Determine the [x, y] coordinate at the center of the cell enclosing the given text.  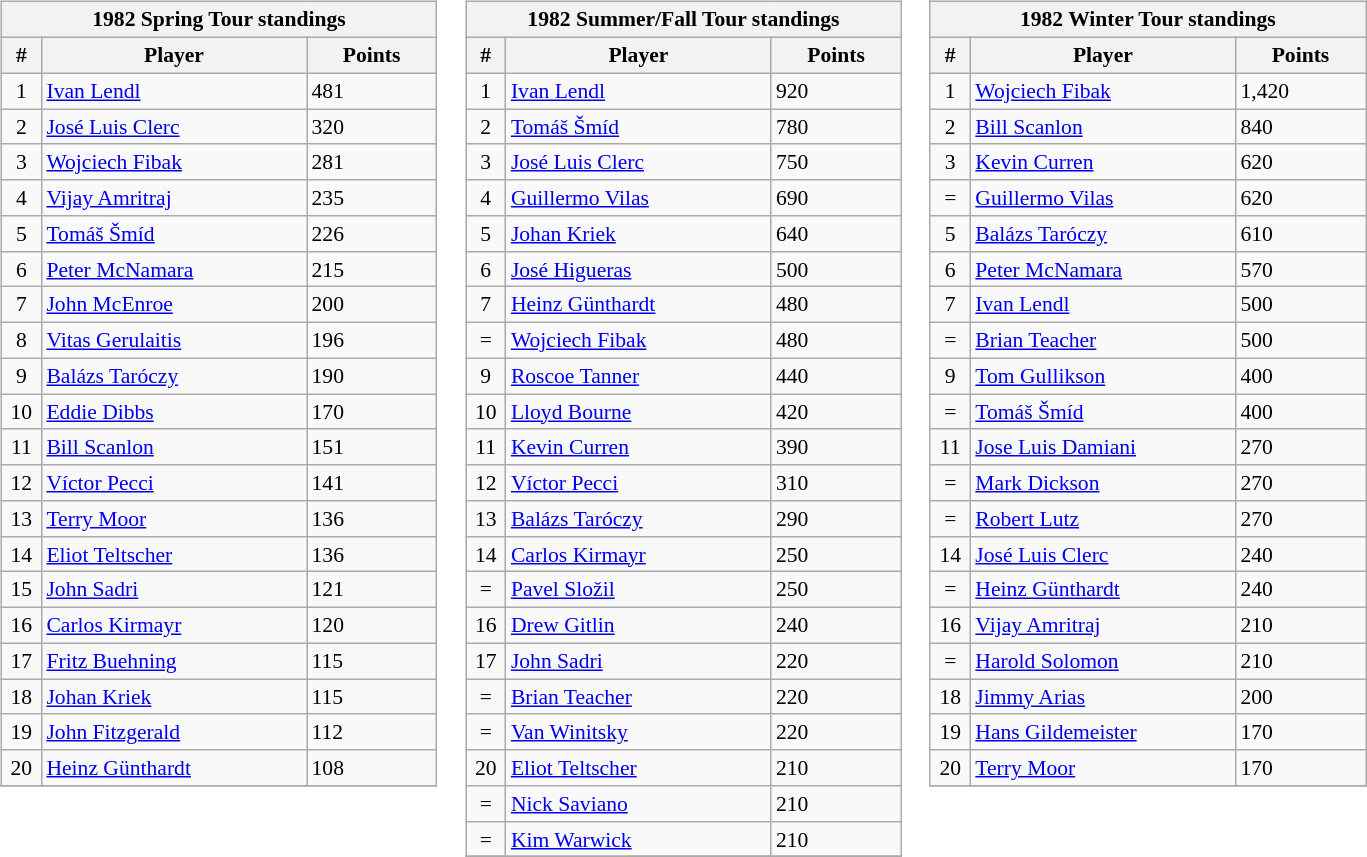
Pavel Složil [638, 590]
John Fitzgerald [174, 732]
141 [371, 483]
840 [1300, 127]
481 [371, 91]
390 [836, 447]
281 [371, 162]
Vitas Gerulaitis [174, 340]
1982 Summer/Fall Tour standings [684, 20]
750 [836, 162]
Robert Lutz [1102, 519]
Kim Warwick [638, 839]
190 [371, 376]
Mark Dickson [1102, 483]
320 [371, 127]
920 [836, 91]
235 [371, 198]
420 [836, 412]
310 [836, 483]
Jimmy Arias [1102, 697]
610 [1300, 234]
290 [836, 519]
1982 Spring Tour standings [218, 20]
Fritz Buehning [174, 661]
440 [836, 376]
Drew Gitlin [638, 625]
Lloyd Bourne [638, 412]
John McEnroe [174, 305]
Harold Solomon [1102, 661]
Jose Luis Damiani [1102, 447]
215 [371, 269]
690 [836, 198]
151 [371, 447]
15 [21, 590]
Eddie Dibbs [174, 412]
1982 Winter Tour standings [1148, 20]
Hans Gildemeister [1102, 732]
José Higueras [638, 269]
780 [836, 127]
121 [371, 590]
108 [371, 768]
640 [836, 234]
1,420 [1300, 91]
Tom Gullikson [1102, 376]
570 [1300, 269]
Roscoe Tanner [638, 376]
226 [371, 234]
Nick Saviano [638, 804]
Van Winitsky [638, 732]
196 [371, 340]
8 [21, 340]
112 [371, 732]
120 [371, 625]
